Detect which cell encompasses the target text, then output its (X, Y) center coordinate. 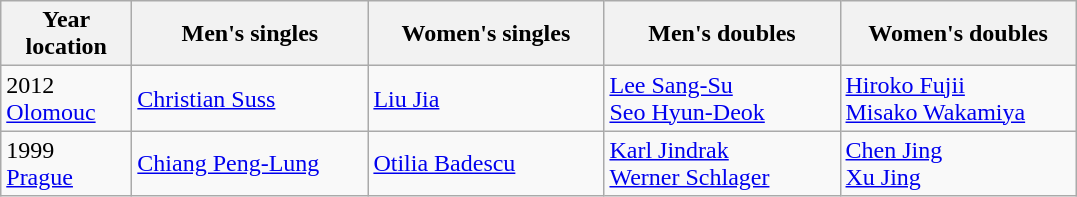
1999 Prague (66, 164)
Women's doubles (958, 34)
Men's doubles (722, 34)
Chiang Peng-Lung (250, 164)
Women's singles (486, 34)
Men's singles (250, 34)
Lee Sang-Su Seo Hyun-Deok (722, 98)
Hiroko Fujii Misako Wakamiya (958, 98)
2012 Olomouc (66, 98)
Chen Jing Xu Jing (958, 164)
Liu Jia (486, 98)
Year location (66, 34)
Karl Jindrak Werner Schlager (722, 164)
Otilia Badescu (486, 164)
Christian Suss (250, 98)
